Provide the (X, Y) coordinate of the cell's center where the given text is located.  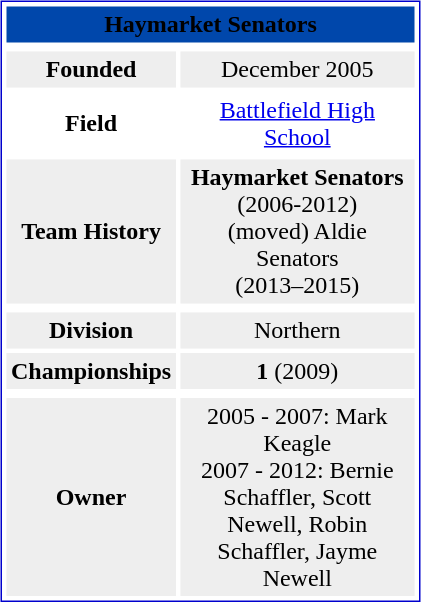
Northern (297, 330)
Championships (90, 371)
Haymarket Senators (2006-2012) (moved) Aldie Senators (2013–2015) (297, 232)
Division (90, 330)
Haymarket Senators (210, 24)
1 (2009) (297, 371)
Owner (90, 497)
Founded (90, 70)
Team History (90, 232)
Field (90, 124)
2005 - 2007: Mark Keagle2007 - 2012: Bernie Schaffler, Scott Newell, Robin Schaffler, Jayme Newell (297, 497)
Battlefield High School (297, 124)
December 2005 (297, 70)
